From the cell containing the given text, extract its center point as [X, Y] coordinate. 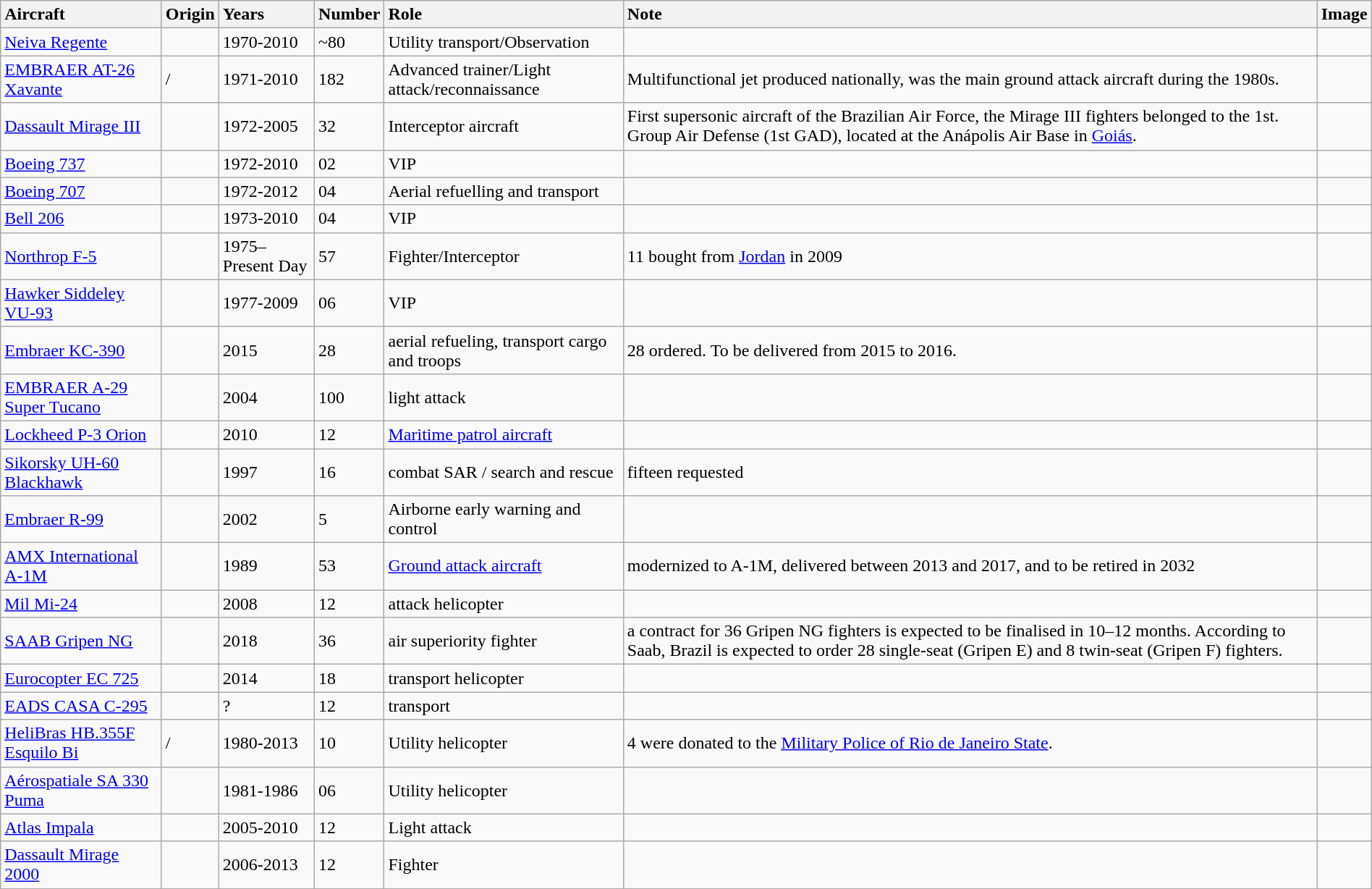
18 [350, 678]
Dassault Mirage 2000 [81, 864]
1981-1986 [266, 791]
AMX International A-1M [81, 566]
57 [350, 256]
2006-2013 [266, 864]
Hawker Siddeley VU-93 [81, 303]
SAAB Gripen NG [81, 641]
Ground attack aircraft [504, 566]
fifteen requested [970, 472]
HeliBras HB.355F Esquilo Bi [81, 743]
Multifunctional jet produced nationally, was the main ground attack aircraft during the 1980s. [970, 80]
~80 [350, 42]
attack helicopter [504, 604]
10 [350, 743]
2010 [266, 434]
1970-2010 [266, 42]
Utility transport/Observation [504, 42]
1997 [266, 472]
1972-2012 [266, 191]
2008 [266, 604]
2014 [266, 678]
transport [504, 706]
Eurocopter EC 725 [81, 678]
5 [350, 520]
EMBRAER AT-26 Xavante [81, 80]
32 [350, 126]
Dassault Mirage III [81, 126]
modernized to A-1M, delivered between 2013 and 2017, and to be retired in 2032 [970, 566]
Bell 206 [81, 219]
1972-2010 [266, 164]
Boeing 737 [81, 164]
Northrop F-5 [81, 256]
Fighter/Interceptor [504, 256]
Image [1345, 14]
transport helicopter [504, 678]
Neiva Regente [81, 42]
16 [350, 472]
Fighter [504, 864]
182 [350, 80]
Lockheed P-3 Orion [81, 434]
1971-2010 [266, 80]
02 [350, 164]
Years [266, 14]
Aircraft [81, 14]
1980-2013 [266, 743]
1975–Present Day [266, 256]
aerial refueling, transport cargo and troops [504, 350]
2004 [266, 397]
100 [350, 397]
Advanced trainer/Light attack/reconnaissance [504, 80]
Mil Mi-24 [81, 604]
Origin [190, 14]
EMBRAER A-29 Super Tucano [81, 397]
1989 [266, 566]
Embraer R-99 [81, 520]
Sikorsky UH-60 Blackhawk [81, 472]
11 bought from Jordan in 2009 [970, 256]
Airborne early warning and control [504, 520]
Maritime patrol aircraft [504, 434]
28 ordered. To be delivered from 2015 to 2016. [970, 350]
2002 [266, 520]
combat SAR / search and rescue [504, 472]
53 [350, 566]
1973-2010 [266, 219]
Boeing 707 [81, 191]
Note [970, 14]
EADS CASA C-295 [81, 706]
Role [504, 14]
2018 [266, 641]
Light attack [504, 827]
Number [350, 14]
1977-2009 [266, 303]
36 [350, 641]
Aérospatiale SA 330 Puma [81, 791]
2015 [266, 350]
Aerial refuelling and transport [504, 191]
light attack [504, 397]
28 [350, 350]
Embraer KC-390 [81, 350]
air superiority fighter [504, 641]
Interceptor aircraft [504, 126]
1972-2005 [266, 126]
4 were donated to the Military Police of Rio de Janeiro State. [970, 743]
? [266, 706]
Atlas Impala [81, 827]
2005-2010 [266, 827]
